From the cell containing the given text, extract its center point as (x, y) coordinate. 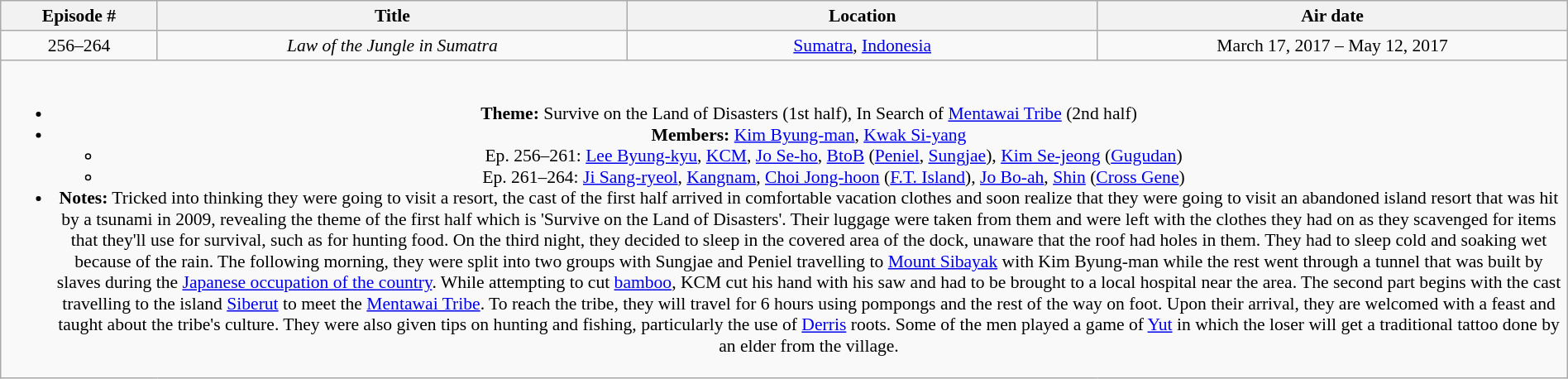
Air date (1332, 16)
Law of the Jungle in Sumatra (392, 46)
Location (863, 16)
Sumatra, Indonesia (863, 46)
March 17, 2017 – May 12, 2017 (1332, 46)
Title (392, 16)
Episode # (79, 16)
256–264 (79, 46)
